For the text-containing cell, return its midpoint in (x, y) coordinate format. 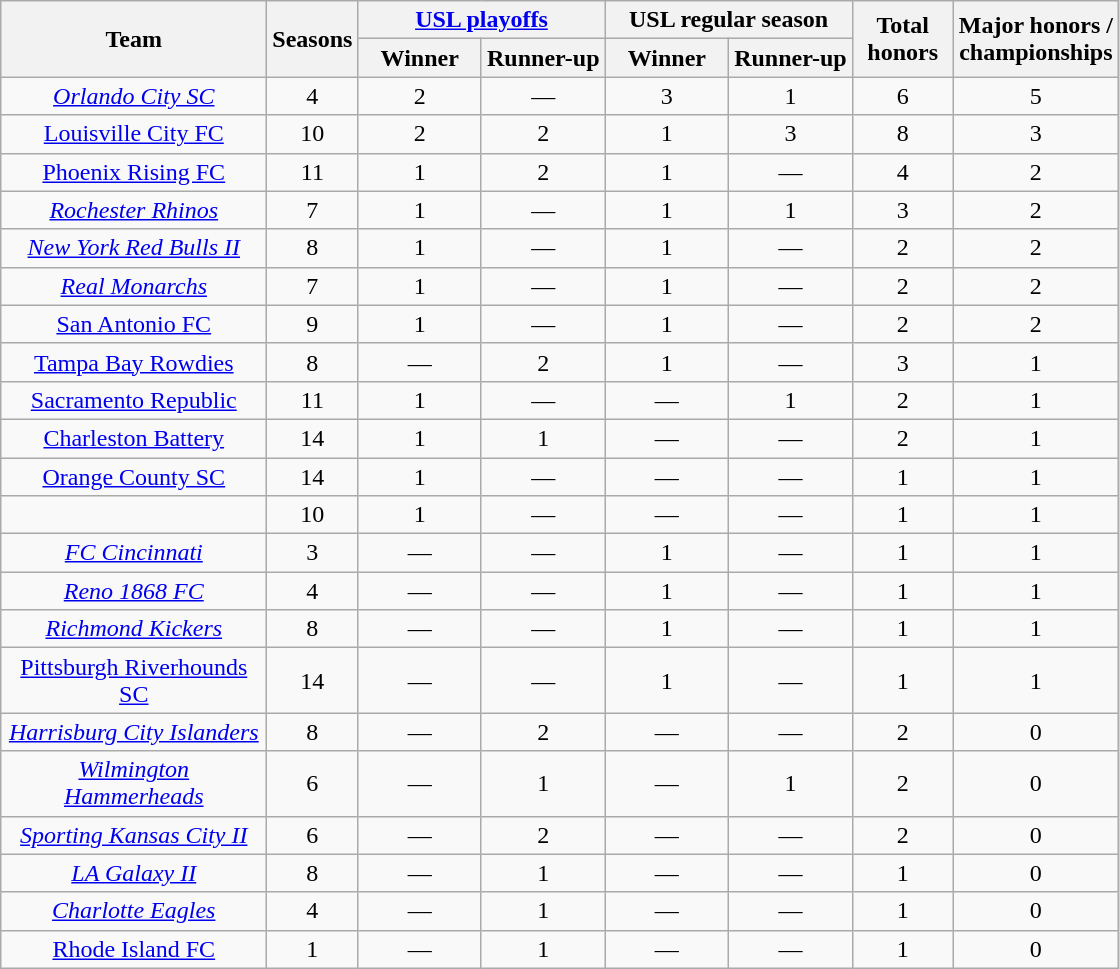
Charleston Battery (134, 438)
Total honors (902, 39)
Orlando City SC (134, 96)
Sporting Kansas City II (134, 835)
Seasons (312, 39)
FC Cincinnati (134, 553)
9 (312, 324)
Wilmington Hammerheads (134, 784)
Pittsburgh Riverhounds SC (134, 680)
Team (134, 39)
Real Monarchs (134, 286)
USL playoffs (482, 20)
Major honors /championships (1036, 39)
Richmond Kickers (134, 629)
Orange County SC (134, 477)
Harrisburg City Islanders (134, 732)
Phoenix Rising FC (134, 172)
San Antonio FC (134, 324)
Charlotte Eagles (134, 911)
Sacramento Republic (134, 400)
Rochester Rhinos (134, 210)
Reno 1868 FC (134, 591)
5 (1036, 96)
Rhode Island FC (134, 949)
Louisville City FC (134, 134)
Tampa Bay Rowdies (134, 362)
USL regular season (728, 20)
New York Red Bulls II (134, 248)
LA Galaxy II (134, 873)
